Locate the cell with the specified text and output its [X, Y] center coordinate. 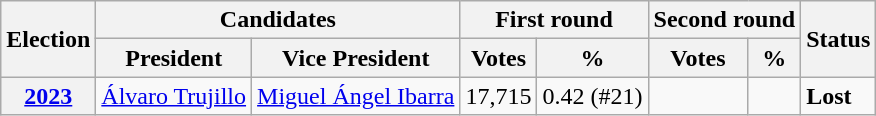
2023 [48, 96]
First round [554, 20]
Status [838, 39]
Álvaro Trujillo [174, 96]
0.42 (#21) [592, 96]
Lost [838, 96]
Election [48, 39]
Miguel Ángel Ibarra [356, 96]
17,715 [498, 96]
Candidates [278, 20]
Vice President [356, 58]
President [174, 58]
Second round [724, 20]
